For the text-containing cell, return its midpoint in (X, Y) coordinate format. 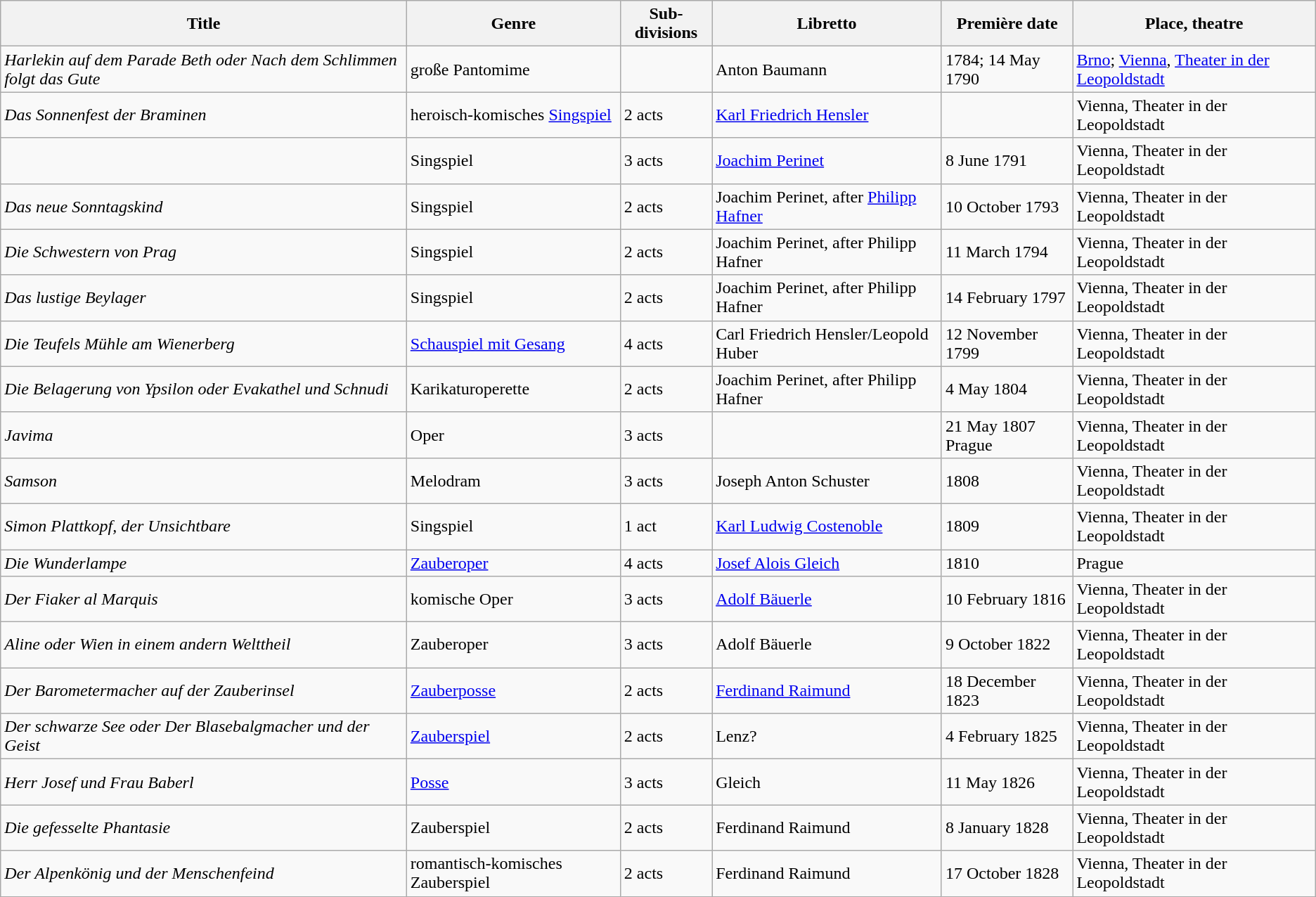
Lenz? (827, 737)
Sub­divisions (666, 24)
Posse (513, 782)
große Pantomime (513, 69)
Gleich (827, 782)
Carl Friedrich Hensler/Leopold Huber (827, 343)
10 October 1793 (1007, 207)
Karikaturoperette (513, 389)
17 October 1828 (1007, 873)
Première date (1007, 24)
Der Barometermacher auf der Zauberinsel (204, 690)
21 May 1807 Prague (1007, 434)
heroisch-komisches Singspiel (513, 115)
Herr Josef und Frau Baberl (204, 782)
Joseph Anton Schuster (827, 481)
Title (204, 24)
Brno; Vienna, Theater in der Leopoldstadt (1194, 69)
Das lustige Beylager (204, 298)
9 October 1822 (1007, 645)
1808 (1007, 481)
Der Fiaker al Marquis (204, 599)
Javima (204, 434)
1810 (1007, 563)
18 December 1823 (1007, 690)
1 act (666, 526)
11 May 1826 (1007, 782)
Place, theatre (1194, 24)
Das Sonnenfest der Braminen (204, 115)
Die Teufels Mühle am Wienerberg (204, 343)
Genre (513, 24)
Karl Ludwig Costenoble (827, 526)
Oper (513, 434)
Der Alpenkönig und der Menschenfeind (204, 873)
Schauspiel mit Gesang (513, 343)
4 February 1825 (1007, 737)
Harlekin auf dem Parade Beth oder Nach dem Schlimmen folgt das Gute (204, 69)
Libretto (827, 24)
14 February 1797 (1007, 298)
Josef Alois Gleich (827, 563)
8 January 1828 (1007, 828)
Die Schwestern von Prag (204, 252)
Das neue Sonntagskind (204, 207)
komische Oper (513, 599)
10 February 1816 (1007, 599)
Anton Baumann (827, 69)
Die gefesselte Phantasie (204, 828)
Samson (204, 481)
Die Belagerung von Ypsilon oder Evakathel und Schnudi (204, 389)
Joachim Perinet (827, 160)
romantisch-komisches Zauberspiel (513, 873)
1809 (1007, 526)
Prague (1194, 563)
Karl Friedrich Hensler (827, 115)
1784; 14 May 1790 (1007, 69)
Die Wunderlampe (204, 563)
11 March 1794 (1007, 252)
12 November 1799 (1007, 343)
4 May 1804 (1007, 389)
Simon Plattkopf, der Unsichtbare (204, 526)
8 June 1791 (1007, 160)
Melodram (513, 481)
Aline oder Wien in einem andern Welttheil (204, 645)
Zauberposse (513, 690)
Der schwarze See oder Der Blasebalgmacher und der Geist (204, 737)
